From the cell containing the given text, extract its center point as [x, y] coordinate. 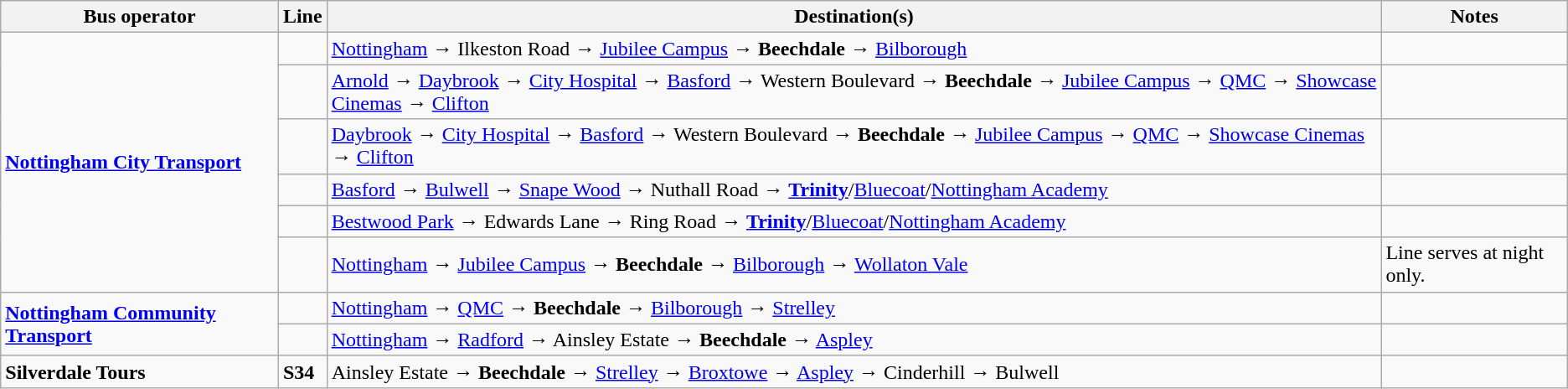
Bus operator [140, 17]
Ainsley Estate → Beechdale → Strelley → Broxtowe → Aspley → Cinderhill → Bulwell [854, 371]
Destination(s) [854, 17]
Nottingham → Jubilee Campus → Beechdale → Bilborough → Wollaton Vale [854, 265]
Nottingham Community Transport [140, 324]
Line serves at night only. [1474, 265]
Bestwood Park → Edwards Lane → Ring Road → Trinity/Bluecoat/Nottingham Academy [854, 221]
Nottingham → Ilkeston Road → Jubilee Campus → Beechdale → Bilborough [854, 49]
Nottingham → Radford → Ainsley Estate → Beechdale → Aspley [854, 340]
S34 [302, 371]
Basford → Bulwell → Snape Wood → Nuthall Road → Trinity/Bluecoat/Nottingham Academy [854, 189]
Notes [1474, 17]
Line [302, 17]
Arnold → Daybrook → City Hospital → Basford → Western Boulevard → Beechdale → Jubilee Campus → QMC → Showcase Cinemas → Clifton [854, 92]
Daybrook → City Hospital → Basford → Western Boulevard → Beechdale → Jubilee Campus → QMC → Showcase Cinemas → Clifton [854, 146]
Nottingham City Transport [140, 163]
Silverdale Tours [140, 371]
Nottingham → QMC → Beechdale → Bilborough → Strelley [854, 308]
